Extract the (x, y) coordinate from the center of the cell holding the provided text.  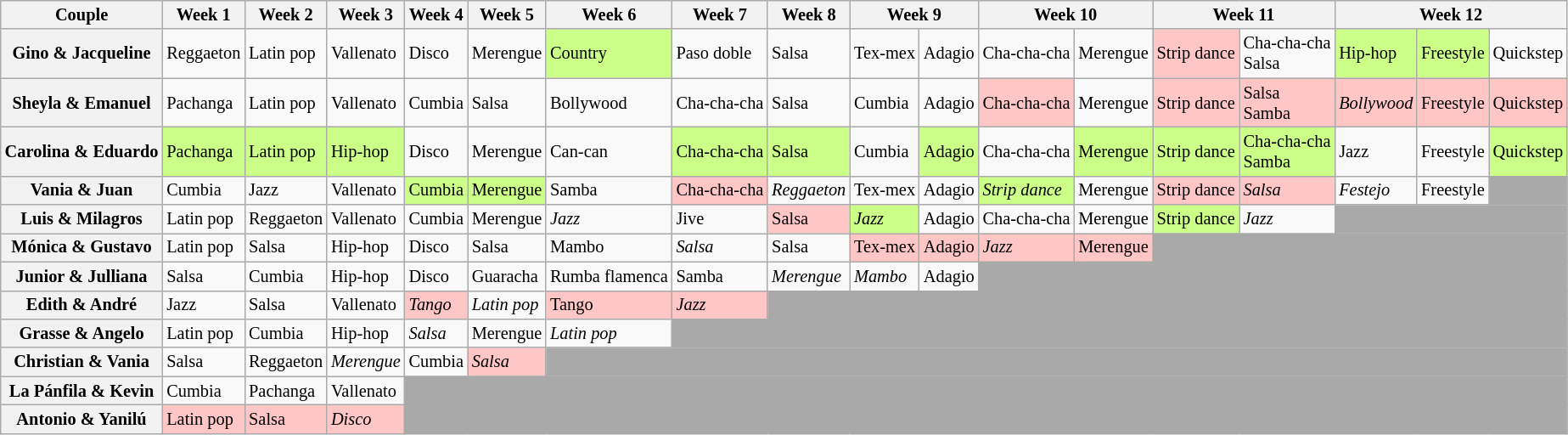
Week 11 (1245, 14)
Festejo (1375, 190)
Couple (81, 14)
Luis & Milagros (81, 219)
Rumba flamenca (609, 276)
Can-can (609, 151)
Week 7 (720, 14)
Sheyla & Emanuel (81, 103)
Edith & André (81, 305)
La Pánfila & Kevin (81, 391)
Cha-cha-chaSamba (1287, 151)
Week 5 (507, 14)
Week 10 (1066, 14)
Junior & Julliana (81, 276)
Week 6 (609, 14)
Week 2 (285, 14)
SalsaSamba (1287, 103)
Country (609, 54)
Week 4 (436, 14)
Cha-cha-chaSalsa (1287, 54)
Gino & Jacqueline (81, 54)
Week 12 (1451, 14)
Mónica & Gustavo (81, 247)
Week 1 (204, 14)
Vania & Juan (81, 190)
Week 8 (808, 14)
Week 9 (914, 14)
Guaracha (507, 276)
Grasse & Angelo (81, 333)
Christian & Vania (81, 362)
Carolina & Eduardo (81, 151)
Antonio & Yanilú (81, 419)
Paso doble (720, 54)
Jive (720, 219)
Week 3 (366, 14)
